Find where the given text appears and provide that cell's center as [X, Y] coordinate. 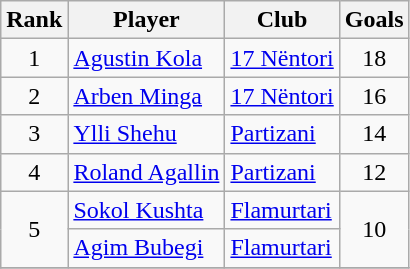
5 [34, 229]
Sokol Kushta [146, 210]
Rank [34, 20]
Club [282, 20]
1 [34, 58]
12 [374, 172]
3 [34, 134]
Player [146, 20]
Arben Minga [146, 96]
Agim Bubegi [146, 248]
2 [34, 96]
18 [374, 58]
4 [34, 172]
16 [374, 96]
Ylli Shehu [146, 134]
Roland Agallin [146, 172]
Agustin Kola [146, 58]
Goals [374, 20]
14 [374, 134]
10 [374, 229]
